Determine the [X, Y] coordinate at the center of the cell enclosing the given text.  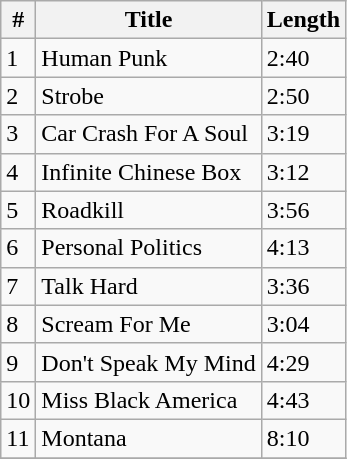
Human Punk [148, 58]
2:40 [303, 58]
Personal Politics [148, 248]
10 [18, 400]
3:04 [303, 324]
Car Crash For A Soul [148, 134]
Talk Hard [148, 286]
3:19 [303, 134]
4:13 [303, 248]
3:36 [303, 286]
6 [18, 248]
9 [18, 362]
Title [148, 20]
11 [18, 438]
5 [18, 210]
3 [18, 134]
4:43 [303, 400]
3:12 [303, 172]
4 [18, 172]
4:29 [303, 362]
Montana [148, 438]
2:50 [303, 96]
Length [303, 20]
1 [18, 58]
Roadkill [148, 210]
2 [18, 96]
Infinite Chinese Box [148, 172]
8 [18, 324]
Scream For Me [148, 324]
Strobe [148, 96]
8:10 [303, 438]
7 [18, 286]
Don't Speak My Mind [148, 362]
3:56 [303, 210]
# [18, 20]
Miss Black America [148, 400]
